Locate the cell with the specified text and output its (x, y) center coordinate. 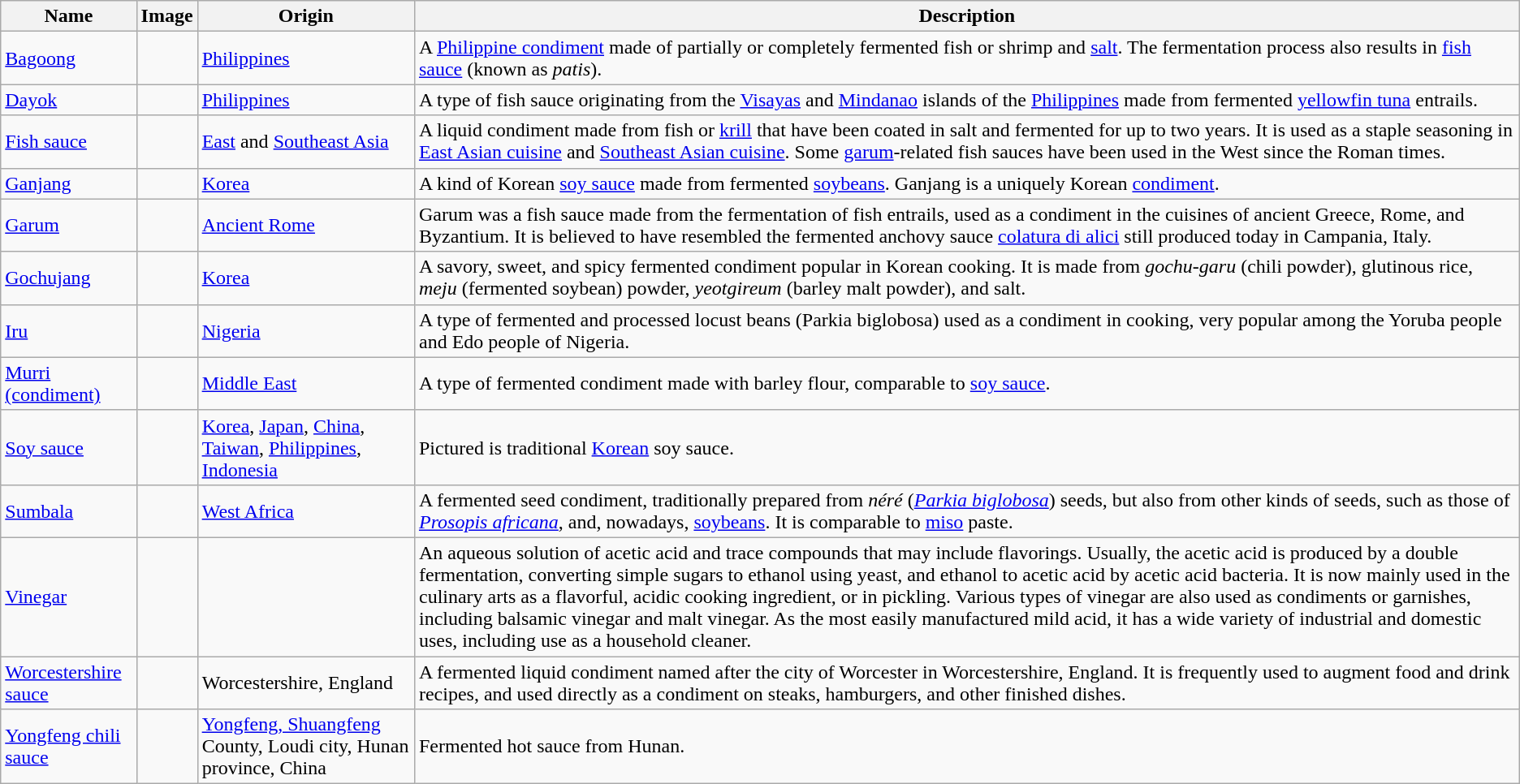
Pictured is traditional Korean soy sauce. (966, 447)
A type of fermented condiment made with barley flour, comparable to soy sauce. (966, 383)
Fermented hot sauce from Hunan. (966, 747)
West Africa (305, 511)
Yongfeng, Shuangfeng County, Loudi city, Hunan province, China (305, 747)
Korea, Japan, China, Taiwan, Philippines, Indonesia (305, 447)
Sumbala (68, 511)
A type of fish sauce originating from the Visayas and Mindanao islands of the Philippines made from fermented yellowfin tuna entrails. (966, 100)
Description (966, 16)
Soy sauce (68, 447)
Ancient Rome (305, 226)
Nigeria (305, 331)
Origin (305, 16)
Worcestershire sauce (68, 682)
Yongfeng chili sauce (68, 747)
Worcestershire, England (305, 682)
Image (167, 16)
Iru (68, 331)
Murri (condiment) (68, 383)
Fish sauce (68, 141)
East and Southeast Asia (305, 141)
Name (68, 16)
Ganjang (68, 183)
Gochujang (68, 278)
Middle East (305, 383)
A kind of Korean soy sauce made from fermented soybeans. Ganjang is a uniquely Korean condiment. (966, 183)
Vinegar (68, 597)
Garum (68, 226)
Dayok (68, 100)
Bagoong (68, 58)
